Return [X, Y] of the center of cell containing provided text 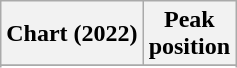
Chart (2022) [72, 34]
Peakposition [189, 34]
